Find where the given text appears and provide that cell's center as [x, y] coordinate. 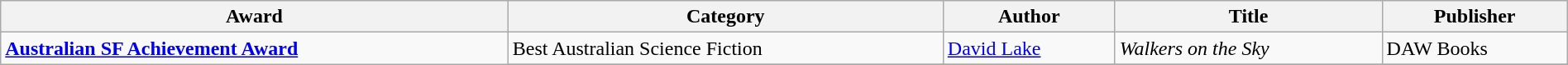
Publisher [1475, 17]
Award [255, 17]
Category [725, 17]
Walkers on the Sky [1249, 48]
DAW Books [1475, 48]
David Lake [1029, 48]
Author [1029, 17]
Australian SF Achievement Award [255, 48]
Best Australian Science Fiction [725, 48]
Title [1249, 17]
